Extract the (x, y) coordinate from the center of the cell holding the provided text.  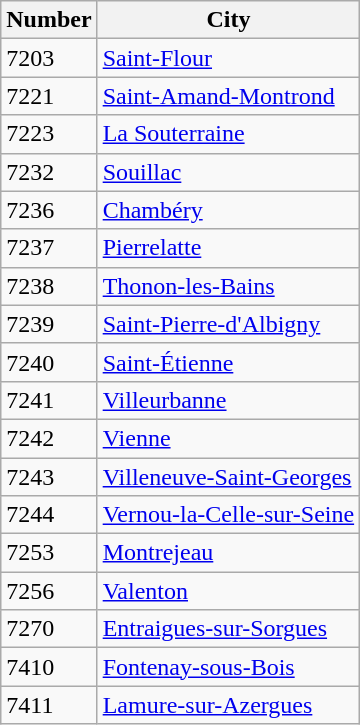
7253 (49, 553)
Vernou-la-Celle-sur-Seine (228, 515)
Valenton (228, 591)
Villeurbanne (228, 400)
Saint-Flour (228, 58)
7240 (49, 362)
Vienne (228, 438)
Chambéry (228, 210)
7236 (49, 210)
Montrejeau (228, 553)
7223 (49, 134)
Saint-Amand-Montrond (228, 96)
Villeneuve-Saint-Georges (228, 477)
Lamure-sur-Azergues (228, 705)
7221 (49, 96)
Pierrelatte (228, 248)
7243 (49, 477)
7410 (49, 667)
7232 (49, 172)
La Souterraine (228, 134)
7270 (49, 629)
Saint-Étienne (228, 362)
7244 (49, 515)
7241 (49, 400)
Souillac (228, 172)
Fontenay-sous-Bois (228, 667)
Saint-Pierre-d'Albigny (228, 324)
7237 (49, 248)
Thonon-les-Bains (228, 286)
Entraigues-sur-Sorgues (228, 629)
Number (49, 20)
7242 (49, 438)
7256 (49, 591)
7239 (49, 324)
7203 (49, 58)
City (228, 20)
7238 (49, 286)
7411 (49, 705)
